Scan for the cell matching the given text and deliver its (X, Y) coordinate at center. 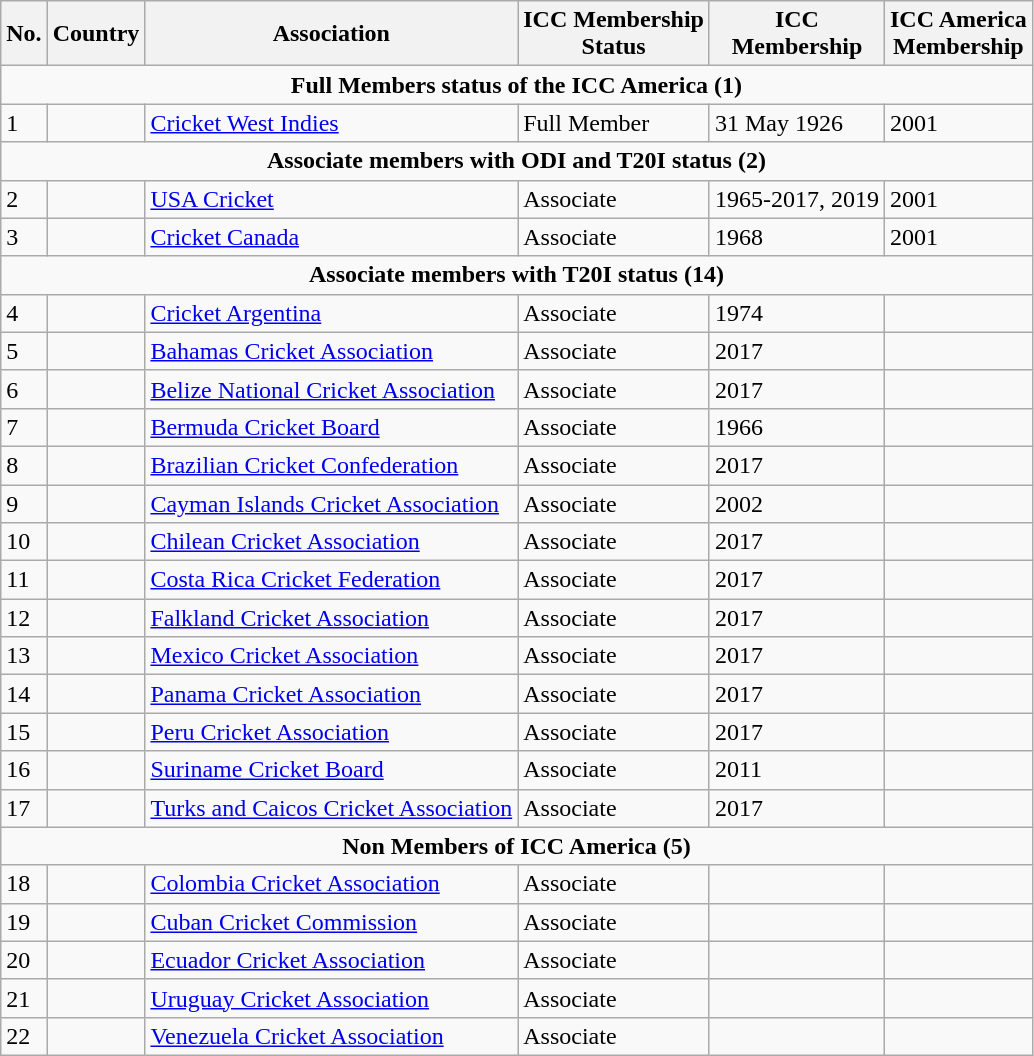
Cricket Argentina (332, 313)
31 May 1926 (796, 123)
Falkland Cricket Association (332, 618)
Suriname Cricket Board (332, 770)
Colombia Cricket Association (332, 884)
Non Members of ICC America (5) (516, 846)
12 (24, 618)
Ecuador Cricket Association (332, 960)
15 (24, 732)
8 (24, 465)
Country (96, 34)
19 (24, 922)
Brazilian Cricket Confederation (332, 465)
20 (24, 960)
No. (24, 34)
2011 (796, 770)
Cayman Islands Cricket Association (332, 503)
Cuban Cricket Commission (332, 922)
ICC MembershipStatus (614, 34)
14 (24, 694)
Bermuda Cricket Board (332, 427)
4 (24, 313)
6 (24, 389)
21 (24, 998)
2002 (796, 503)
Full Member (614, 123)
Panama Cricket Association (332, 694)
9 (24, 503)
Turks and Caicos Cricket Association (332, 808)
3 (24, 237)
Association (332, 34)
1968 (796, 237)
1965-2017, 2019 (796, 199)
Mexico Cricket Association (332, 656)
1966 (796, 427)
Venezuela Cricket Association (332, 1036)
USA Cricket (332, 199)
Associate members with ODI and T20I status (2) (516, 161)
5 (24, 351)
Costa Rica Cricket Federation (332, 580)
ICCMembership (796, 34)
Belize National Cricket Association (332, 389)
18 (24, 884)
ICC AmericaMembership (958, 34)
Chilean Cricket Association (332, 542)
7 (24, 427)
1974 (796, 313)
22 (24, 1036)
16 (24, 770)
1 (24, 123)
Bahamas Cricket Association (332, 351)
Peru Cricket Association (332, 732)
Cricket Canada (332, 237)
10 (24, 542)
17 (24, 808)
13 (24, 656)
11 (24, 580)
Full Members status of the ICC America (1) (516, 85)
Uruguay Cricket Association (332, 998)
Associate members with T20I status (14) (516, 275)
2 (24, 199)
Cricket West Indies (332, 123)
